Detect which cell encompasses the target text, then output its [x, y] center coordinate. 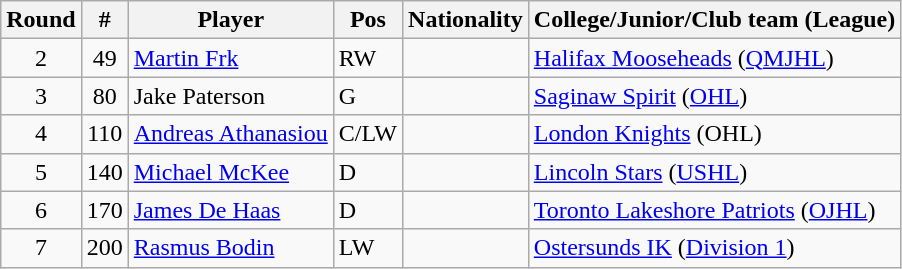
Pos [368, 20]
Ostersunds IK (Division 1) [714, 248]
4 [41, 134]
Toronto Lakeshore Patriots (OJHL) [714, 210]
110 [104, 134]
Player [230, 20]
2 [41, 58]
49 [104, 58]
Michael McKee [230, 172]
Saginaw Spirit (OHL) [714, 96]
140 [104, 172]
James De Haas [230, 210]
Nationality [466, 20]
Jake Paterson [230, 96]
RW [368, 58]
5 [41, 172]
7 [41, 248]
Andreas Athanasiou [230, 134]
200 [104, 248]
C/LW [368, 134]
Rasmus Bodin [230, 248]
80 [104, 96]
G [368, 96]
London Knights (OHL) [714, 134]
Round [41, 20]
Martin Frk [230, 58]
3 [41, 96]
Halifax Mooseheads (QMJHL) [714, 58]
College/Junior/Club team (League) [714, 20]
# [104, 20]
Lincoln Stars (USHL) [714, 172]
170 [104, 210]
LW [368, 248]
6 [41, 210]
